Pinpoint the cell where the given text exists, returning its (X, Y) midpoint coordinate. 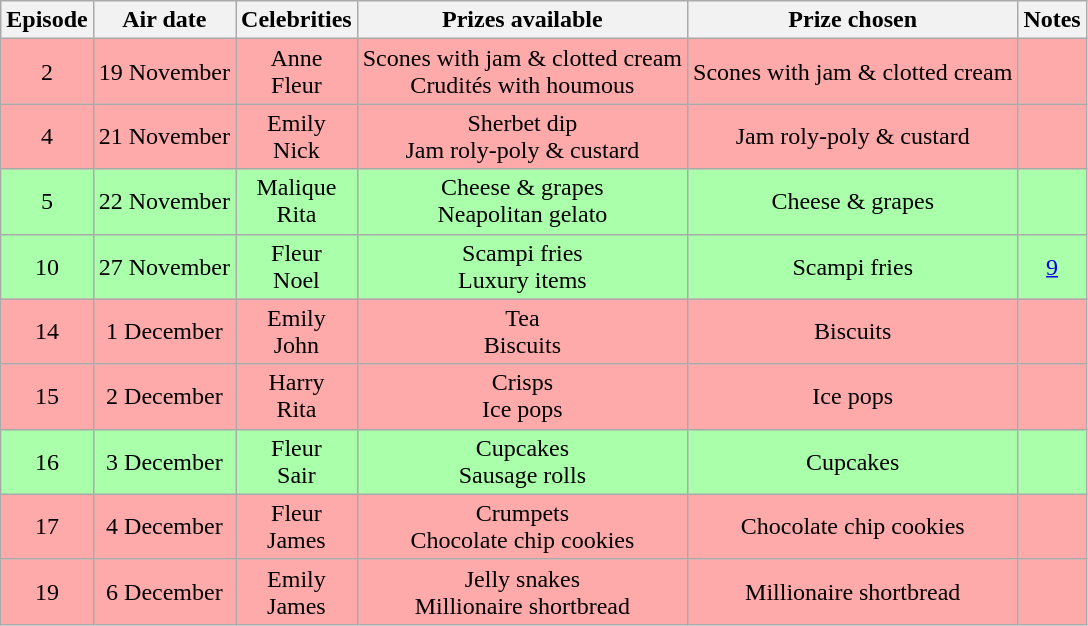
15 (47, 396)
19 November (164, 72)
Cupcakes (853, 462)
Ice pops (853, 396)
Air date (164, 20)
FleurSair (297, 462)
Biscuits (853, 332)
Episode (47, 20)
17 (47, 526)
4 (47, 136)
Jelly snakesMillionaire shortbread (522, 592)
Celebrities (297, 20)
10 (47, 266)
16 (47, 462)
22 November (164, 202)
27 November (164, 266)
Cheese & grapesNeapolitan gelato (522, 202)
CrispsIce pops (522, 396)
Prizes available (522, 20)
AnneFleur (297, 72)
Scampi fries (853, 266)
5 (47, 202)
Prize chosen (853, 20)
CrumpetsChocolate chip cookies (522, 526)
EmilyJohn (297, 332)
TeaBiscuits (522, 332)
6 December (164, 592)
9 (1052, 266)
Notes (1052, 20)
EmilyJames (297, 592)
Chocolate chip cookies (853, 526)
2 (47, 72)
Millionaire shortbread (853, 592)
MaliqueRita (297, 202)
3 December (164, 462)
21 November (164, 136)
2 December (164, 396)
Scampi friesLuxury items (522, 266)
19 (47, 592)
HarryRita (297, 396)
1 December (164, 332)
FleurJames (297, 526)
CupcakesSausage rolls (522, 462)
EmilyNick (297, 136)
Jam roly-poly & custard (853, 136)
Scones with jam & clotted cream (853, 72)
Cheese & grapes (853, 202)
Sherbet dipJam roly-poly & custard (522, 136)
4 December (164, 526)
Scones with jam & clotted creamCrudités with houmous (522, 72)
FleurNoel (297, 266)
14 (47, 332)
